Capture the cell that displays the provided text and extract its (X, Y) central coordinate. 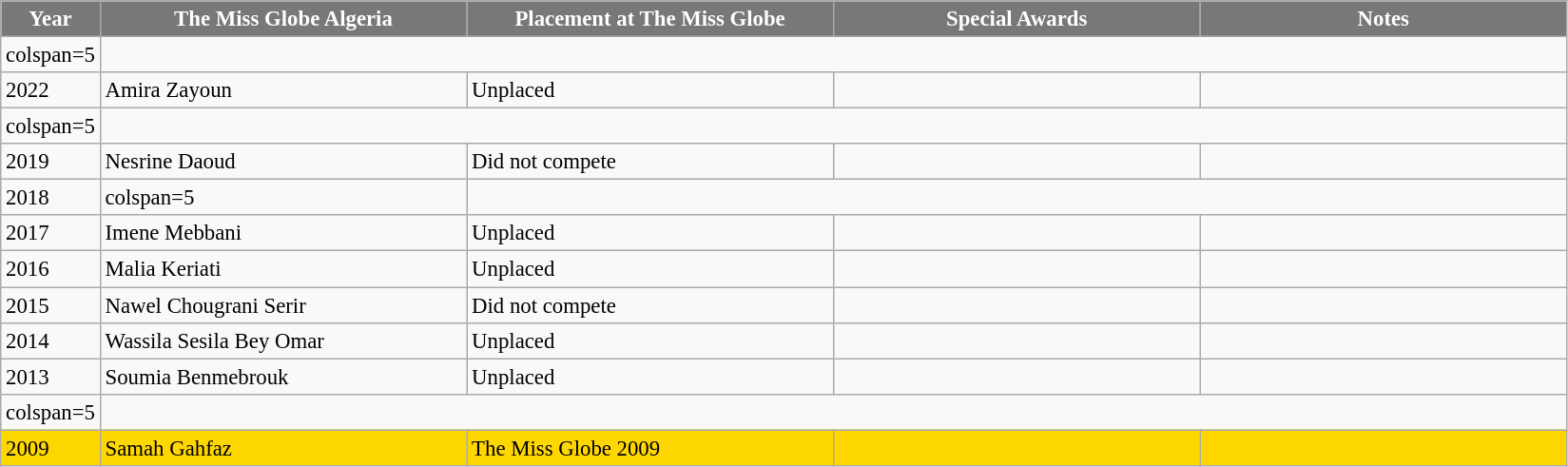
The Miss Globe Algeria (283, 19)
2016 (50, 269)
2022 (50, 90)
The Miss Globe 2009 (650, 448)
Samah Gahfaz (283, 448)
Year (50, 19)
2015 (50, 305)
Amira Zayoun (283, 90)
Nesrine Daoud (283, 162)
2009 (50, 448)
Imene Mebbani (283, 233)
Notes (1384, 19)
2014 (50, 341)
2013 (50, 377)
Special Awards (1016, 19)
2019 (50, 162)
Nawel Chougrani Serir (283, 305)
2017 (50, 233)
2018 (50, 198)
Soumia Benmebrouk (283, 377)
Malia Keriati (283, 269)
Wassila Sesila Bey Omar (283, 341)
Placement at The Miss Globe (650, 19)
